From the cell containing the given text, extract its center point as (X, Y) coordinate. 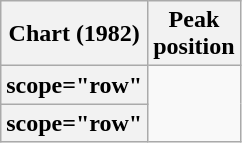
Peakposition (194, 34)
Chart (1982) (74, 34)
